Output the (X, Y) coordinate of the center of the cell containing the given text.  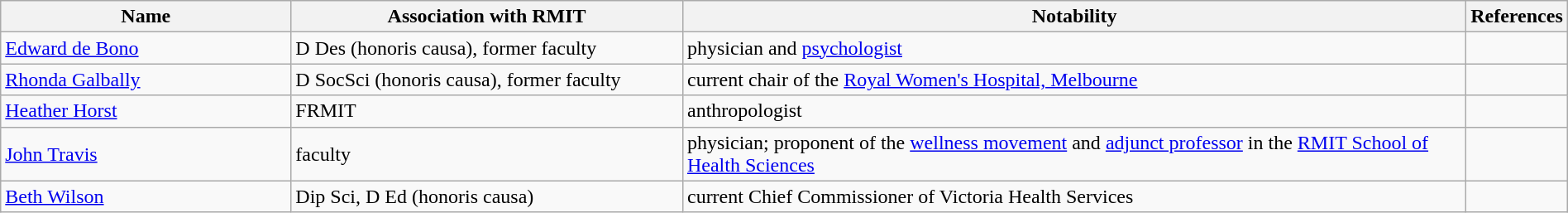
John Travis (146, 154)
Dip Sci, D Ed (honoris causa) (487, 196)
FRMIT (487, 111)
Beth Wilson (146, 196)
Association with RMIT (487, 17)
D SocSci (honoris causa), former faculty (487, 80)
physician and psychologist (1073, 48)
D Des (honoris causa), former faculty (487, 48)
Name (146, 17)
Notability (1073, 17)
Edward de Bono (146, 48)
Heather Horst (146, 111)
References (1517, 17)
current Chief Commissioner of Victoria Health Services (1073, 196)
faculty (487, 154)
Rhonda Galbally (146, 80)
current chair of the Royal Women's Hospital, Melbourne (1073, 80)
anthropologist (1073, 111)
physician; proponent of the wellness movement and adjunct professor in the RMIT School of Health Sciences (1073, 154)
